Locate the cell with the specified text and output its [x, y] center coordinate. 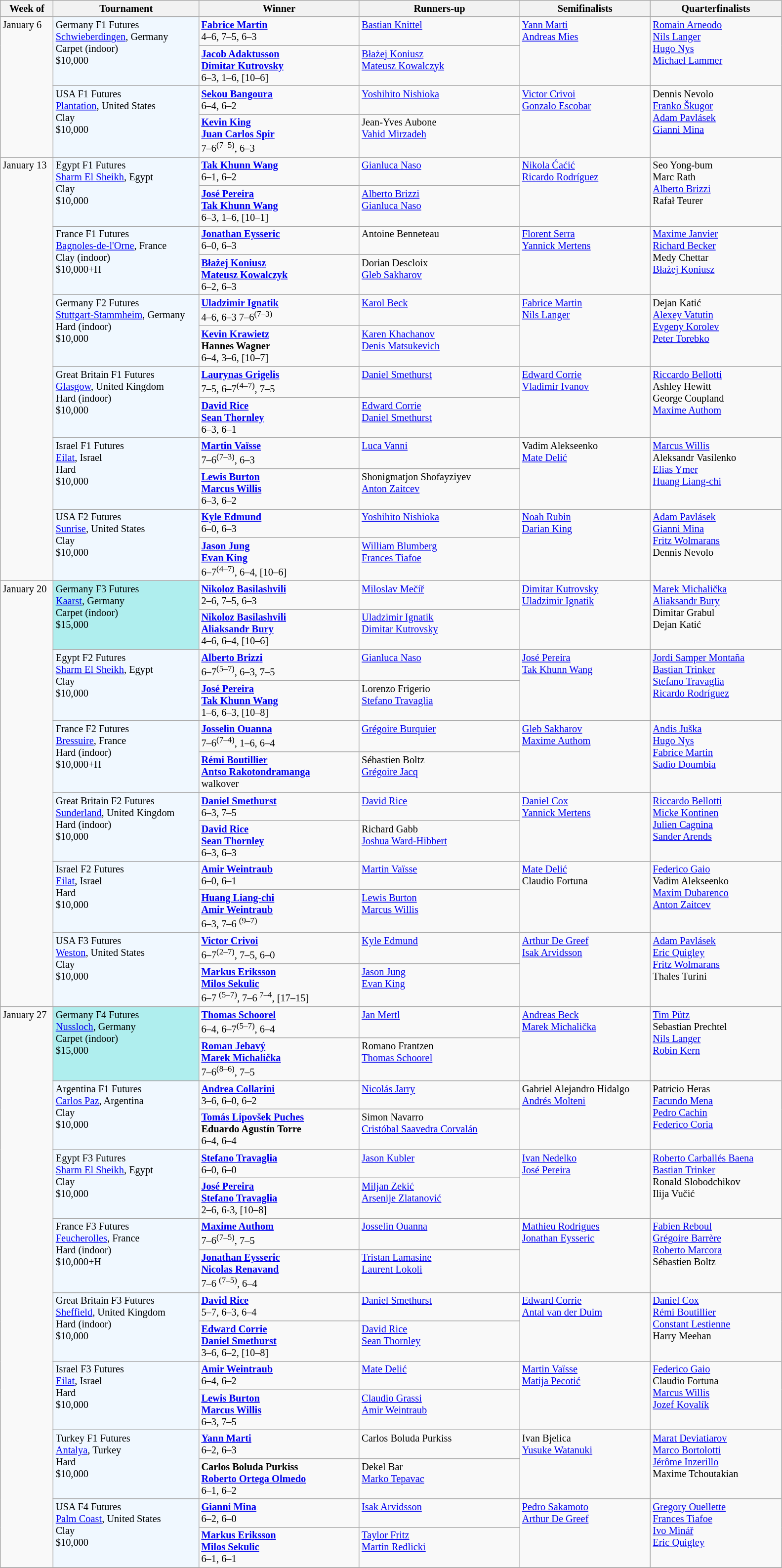
Egypt F2 Futures Sharm El Sheikh, Egypt Clay $10,000 [126, 685]
France F1 FuturesBagnoles-de-l'Orne, France Clay (indoor) $10,000+H [126, 260]
Carlos Boluda Purkiss [440, 1444]
Jason Jung Evan King [440, 985]
USA F3 Futures Weston, United States Clay $10,000 [126, 969]
Yann Marti Andreas Mies [585, 51]
Thomas Schoorel 6–4, 6–7(5–7), 6–4 [280, 1022]
Federico Gaio Claudio Fortuna Marcus Willis Jozef Kovalík [716, 1395]
Dorian Descloix Gleb Sakharov [440, 275]
Lewis Burton Marcus Willis [440, 911]
Maxime Janvier Richard Becker Medy Chettar Błażej Koniusz [716, 260]
January 6 [27, 87]
Dennis Nevolo Franko Škugor Adam Pavlásek Gianni Mina [716, 122]
Week of [27, 8]
January 27 [27, 1287]
José Pereira Tak Khunn Wang 6–3, 1–6, [10–1] [280, 206]
Ivan Nedelko José Pereira [585, 1184]
Richard Gabb Joshua Ward-Hibbert [440, 841]
David Rice 5–7, 6–3, 6–4 [280, 1307]
Kevin Krawietz Hannes Wagner 6–4, 3–6, [10–7] [280, 346]
Gleb Sakharov Maxime Authom [585, 757]
Tournament [126, 8]
Pedro Sakamoto Arthur De Greef [585, 1533]
Mathieu Rodrigues Jonathan Eysseric [585, 1255]
Andis Juška Hugo Nys Fabrice Martin Sadio Doumbia [716, 757]
Adam Pavlásek Eric Quigley Fritz Wolmarans Thales Turini [716, 969]
Kevin King Juan Carlos Spir 7–6(7–5), 6–3 [280, 135]
Federico Gaio Vadim Alekseenko Maxim Dubarenco Anton Zaitcev [716, 897]
Vadim Alekseenko Mate Delić [585, 473]
Kyle Edmund [440, 948]
Uladzimir Ignatik 4–6, 6–3 7–6(7–3) [280, 310]
Miljan Zekić Arsenije Zlatanović [440, 1198]
Amir Weintraub 6–0, 6–1 [280, 875]
Uladzimir Ignatik Dimitar Kutrovsky [440, 629]
Nikola Ćaćić Ricardo Rodríguez [585, 192]
David Rice [440, 807]
Martin Vaïsse Matija Pecotić [585, 1395]
José Pereira Tak Khunn Wang 1–6, 6–3, [10–8] [280, 701]
Mate Delić Claudio Fortuna [585, 897]
Nicolás Jarry [440, 1095]
Gianni Mina 6–2, 6–0 [280, 1513]
Tristan Lamasine Laurent Lokoli [440, 1271]
Lewis Burton Marcus Willis 6–3, 7–5 [280, 1410]
Gregory Ouellette Frances Tiafoe Ivo Minář Eric Quigley [716, 1533]
Riccardo Bellotti Ashley Hewitt George Coupland Maxime Authom [716, 402]
Andreas Beck Marek Michalička [585, 1043]
Dimitar Kutrovsky Uladzimir Ignatik [585, 615]
Germany F2 Futures Stuttgart-Stammheim, Germany Hard (indoor) $10,000 [126, 331]
Rémi Boutillier Antso Rakotondramanga walkover [280, 772]
USA F2 Futures Sunrise, United States Clay $10,000 [126, 544]
Winner [280, 8]
Josselin Ouanna 7–6(7–4), 1–6, 6–4 [280, 736]
USA F1 Futures Plantation, United States Clay $10,000 [126, 122]
Markus Eriksson Milos Sekulic 6–1, 6–1 [280, 1547]
USA F4 Futures Palm Coast, United States Clay $10,000 [126, 1533]
Mate Delić [440, 1375]
Turkey F1 Futures Antalya, Turkey Hard $10,000 [126, 1464]
Victor Crivoi 6–7(2–7), 7–5, 6–0 [280, 948]
Israel F3 Futures Eilat, Israel Hard $10,000 [126, 1395]
Karen Khachanov Denis Matsukevich [440, 346]
Tomás Lipovšek Puches Eduardo Agustín Torre 6–4, 6–4 [280, 1129]
Great Britain F1 Futures Glasgow, United Kingdom Hard (indoor) $10,000 [126, 402]
Jonathan Eysseric Nicolas Renavand 7–6 (7–5), 6–4 [280, 1271]
Simon Navarro Cristóbal Saavedra Corvalán [440, 1129]
Lorenzo Frigerio Stefano Travaglia [440, 701]
Luca Vanni [440, 454]
Dejan Katić Alexey Vatutin Evgeny Korolev Peter Torebko [716, 331]
William Blumberg Frances Tiafoe [440, 559]
Amir Weintraub 6–4, 6–2 [280, 1375]
Patricio Heras Facundo Mena Pedro Cachin Federico Coria [716, 1114]
José Pereira Stefano Travaglia 2–6, 6-3, [10–8] [280, 1198]
Israel F2 Futures Eilat, Israel Hard $10,000 [126, 897]
Maxime Authom 7–6(7–5), 7–5 [280, 1234]
Martin Vaïsse 7–6(7–3), 6–3 [280, 454]
Edward Corrie Daniel Smethurst [440, 417]
Jason Kubler [440, 1164]
France F2 Futures Bressuire, France Hard (indoor) $10,000+H [126, 757]
Lewis Burton Marcus Willis 6–3, 6–2 [280, 489]
Taylor Fritz Martin Redlicki [440, 1547]
Laurynas Grigelis 7–5, 6–7(4–7), 7–5 [280, 381]
Antoine Benneteau [440, 240]
Alberto Brizzi Gianluca Naso [440, 206]
Andrea Collarini 3–6, 6–0, 6–2 [280, 1095]
Arthur De Greef Isak Arvidsson [585, 969]
Grégoire Burquier [440, 736]
Edward Corrie Vladimir Ivanov [585, 402]
Isak Arvidsson [440, 1513]
Daniel Smethurst 6–3, 7–5 [280, 807]
Jordi Samper Montaña Bastian Trinker Stefano Travaglia Ricardo Rodríguez [716, 685]
Great Britain F2 Futures Sunderland, United Kingdom Hard (indoor) $10,000 [126, 827]
Miloslav Mečíř [440, 595]
Egypt F3 Futures Sharm El Sheikh, Egypt Clay $10,000 [126, 1184]
Markus Eriksson Milos Sekulic 6–7 (5–7), 7–6 7–4, [17–15] [280, 985]
Jason Jung Evan King 6–7(4–7), 6–4, [10–6] [280, 559]
Karol Beck [440, 310]
Semifinalists [585, 8]
Edward Corrie Antal van der Duim [585, 1327]
Tim Pütz Sebastian Prechtel Nils Langer Robin Kern [716, 1043]
Roman Jebavý Marek Michalička 7–6(8–6), 7–5 [280, 1059]
Daniel Cox Rémi Boutillier Constant Lestienne Harry Meehan [716, 1327]
Florent Serra Yannick Mertens [585, 260]
Nikoloz Basilashvili Aliaksandr Bury 4–6, 6–4, [10–6] [280, 629]
Egypt F1 Futures Sharm El Sheikh, Egypt Clay $10,000 [126, 192]
Seo Yong-bum Marc Rath Alberto Brizzi Rafał Teurer [716, 192]
Victor Crivoi Gonzalo Escobar [585, 122]
Fabien Reboul Grégoire Barrère Roberto Marcora Sébastien Boltz [716, 1255]
Marat Deviatiarov Marco Bortolotti Jérôme Inzerillo Maxime Tchoutakian [716, 1464]
David Rice Sean Thornley 6–3, 6–3 [280, 841]
David Rice Sean Thornley 6–3, 6–1 [280, 417]
Edward Corrie Daniel Smethurst 3–6, 6–2, [10–8] [280, 1341]
Claudio Grassi Amir Weintraub [440, 1410]
Romano Frantzen Thomas Schoorel [440, 1059]
David Rice Sean Thornley [440, 1341]
Gabriel Alejandro Hidalgo Andrés Molteni [585, 1114]
Martin Vaïsse [440, 875]
Quarterfinalists [716, 8]
Nikoloz Basilashvili 2–6, 7–5, 6–3 [280, 595]
Adam Pavlásek Gianni Mina Fritz Wolmarans Dennis Nevolo [716, 544]
Fabrice Martin4–6, 7–5, 6–3 [280, 31]
Israel F1 Futures Eilat, Israel Hard $10,000 [126, 473]
Błażej Koniusz Mateusz Kowalczyk [440, 66]
Roberto Carballés Baena Bastian Trinker Ronald Slobodchikov Ilija Vučić [716, 1184]
Kyle Edmund 6–0, 6–3 [280, 523]
France F3 Futures Feucherolles, France Hard (indoor) $10,000+H [126, 1255]
Great Britain F3 Futures Sheffield, United Kingdom Hard (indoor)$10,000 [126, 1327]
Josselin Ouanna [440, 1234]
Błażej Koniusz Mateusz Kowalczyk 6–2, 6–3 [280, 275]
Jean-Yves Aubone Vahid Mirzadeh [440, 135]
Tak Khunn Wang 6–1, 6–2 [280, 171]
Marek Michalička Aliaksandr Bury Dimitar Grabul Dejan Katić [716, 615]
Romain Arneodo Nils Langer Hugo Nys Michael Lammer [716, 51]
Jan Mertl [440, 1022]
Fabrice Martin Nils Langer [585, 331]
Germany F1 FuturesSchwieberdingen, Germany Carpet (indoor)$10,000 [126, 51]
Alberto Brizzi 6–7(5–7), 6–3, 7–5 [280, 665]
Huang Liang-chi Amir Weintraub 6–3, 7–6 (9–7) [280, 911]
Ivan Bjelica Yusuke Watanuki [585, 1464]
Jonathan Eysseric 6–0, 6–3 [280, 240]
Sekou Bangoura 6–4, 6–2 [280, 100]
Shonigmatjon Shofayziyev Anton Zaitcev [440, 489]
Jacob Adaktusson Dimitar Kutrovsky 6–3, 1–6, [10–6] [280, 66]
Germany F3 Futures Kaarst, Germany Carpet (indoor) $15,000 [126, 615]
Riccardo Bellotti Micke Kontinen Julien Cagnina Sander Arends [716, 827]
Marcus Willis Aleksandr Vasilenko Elias Ymer Huang Liang-chi [716, 473]
Dekel Bar Marko Tepavac [440, 1479]
Stefano Travaglia 6–0, 6–0 [280, 1164]
Runners-up [440, 8]
Germany F4 Futures Nussloch, Germany Carpet (indoor) $15,000 [126, 1043]
Carlos Boluda Purkiss Roberto Ortega Olmedo 6–1, 6–2 [280, 1479]
Daniel Cox Yannick Mertens [585, 827]
Argentina F1 Futures Carlos Paz, Argentina Clay $10,000 [126, 1114]
Noah Rubin Darian King [585, 544]
January 20 [27, 793]
Sébastien Boltz Grégoire Jacq [440, 772]
January 13 [27, 369]
Yann Marti 6–2, 6–3 [280, 1444]
Bastian Knittel [440, 31]
José Pereira Tak Khunn Wang [585, 685]
